Detect which cell encompasses the target text, then output its [X, Y] center coordinate. 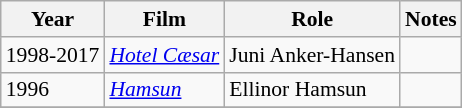
1996 [53, 90]
1998-2017 [53, 55]
Notes [431, 19]
Role [312, 19]
Juni Anker-Hansen [312, 55]
Film [164, 19]
Year [53, 19]
Hamsun [164, 90]
Ellinor Hamsun [312, 90]
Hotel Cæsar [164, 55]
